Search for the cell housing the specified text and yield its (x, y) center coordinate. 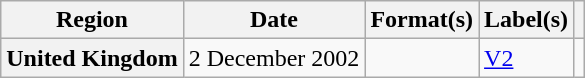
2 December 2002 (274, 58)
V2 (526, 58)
United Kingdom (92, 58)
Format(s) (422, 20)
Region (92, 20)
Date (274, 20)
Label(s) (526, 20)
